Search for the cell housing the specified text and yield its (x, y) center coordinate. 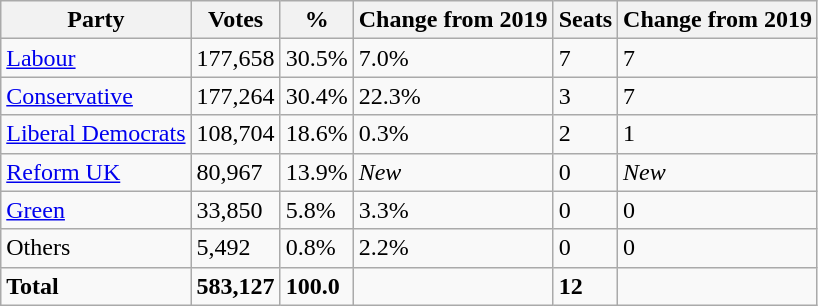
5.8% (316, 210)
0.8% (316, 248)
Votes (236, 20)
18.6% (316, 134)
Reform UK (96, 172)
30.4% (316, 96)
177,658 (236, 58)
Labour (96, 58)
Party (96, 20)
7.0% (453, 58)
583,127 (236, 286)
100.0 (316, 286)
3 (585, 96)
33,850 (236, 210)
2.2% (453, 248)
5,492 (236, 248)
% (316, 20)
108,704 (236, 134)
1 (718, 134)
Green (96, 210)
Liberal Democrats (96, 134)
0.3% (453, 134)
Others (96, 248)
22.3% (453, 96)
177,264 (236, 96)
12 (585, 286)
2 (585, 134)
30.5% (316, 58)
Conservative (96, 96)
Total (96, 286)
80,967 (236, 172)
Seats (585, 20)
3.3% (453, 210)
13.9% (316, 172)
